Search for the cell housing the specified text and yield its [x, y] center coordinate. 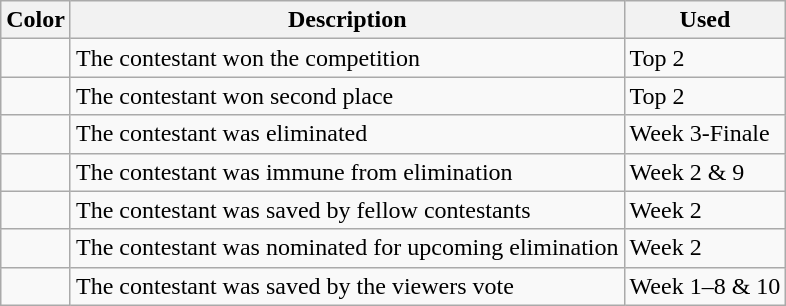
The contestant won second place [347, 96]
Week 3-Finale [705, 134]
The contestant was eliminated [347, 134]
Color [36, 20]
The contestant was nominated for upcoming elimination [347, 248]
Description [347, 20]
Week 2 & 9 [705, 172]
The contestant was immune from elimination [347, 172]
The contestant won the competition [347, 58]
The contestant was saved by the viewers vote [347, 286]
Week 1–8 & 10 [705, 286]
Used [705, 20]
The contestant was saved by fellow contestants [347, 210]
